From the cell containing the given text, extract its center point as [X, Y] coordinate. 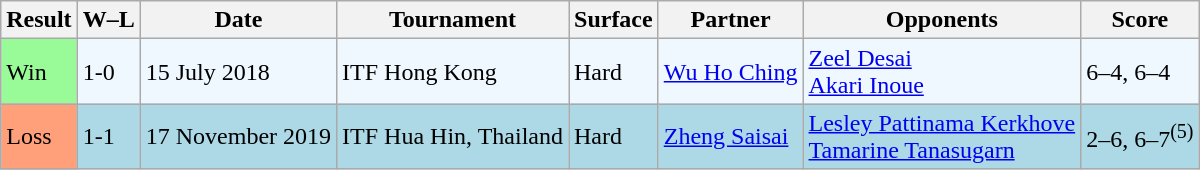
W–L [108, 20]
Wu Ho Ching [730, 72]
17 November 2019 [238, 136]
2–6, 6–7(5) [1140, 136]
Zheng Saisai [730, 136]
ITF Hua Hin, Thailand [453, 136]
1-1 [108, 136]
6–4, 6–4 [1140, 72]
Score [1140, 20]
Zeel Desai Akari Inoue [942, 72]
Result [39, 20]
Win [39, 72]
Lesley Pattinama Kerkhove Tamarine Tanasugarn [942, 136]
Loss [39, 136]
Opponents [942, 20]
ITF Hong Kong [453, 72]
Partner [730, 20]
Tournament [453, 20]
1-0 [108, 72]
Date [238, 20]
15 July 2018 [238, 72]
Surface [613, 20]
